Pinpoint the cell where the given text exists, returning its (x, y) midpoint coordinate. 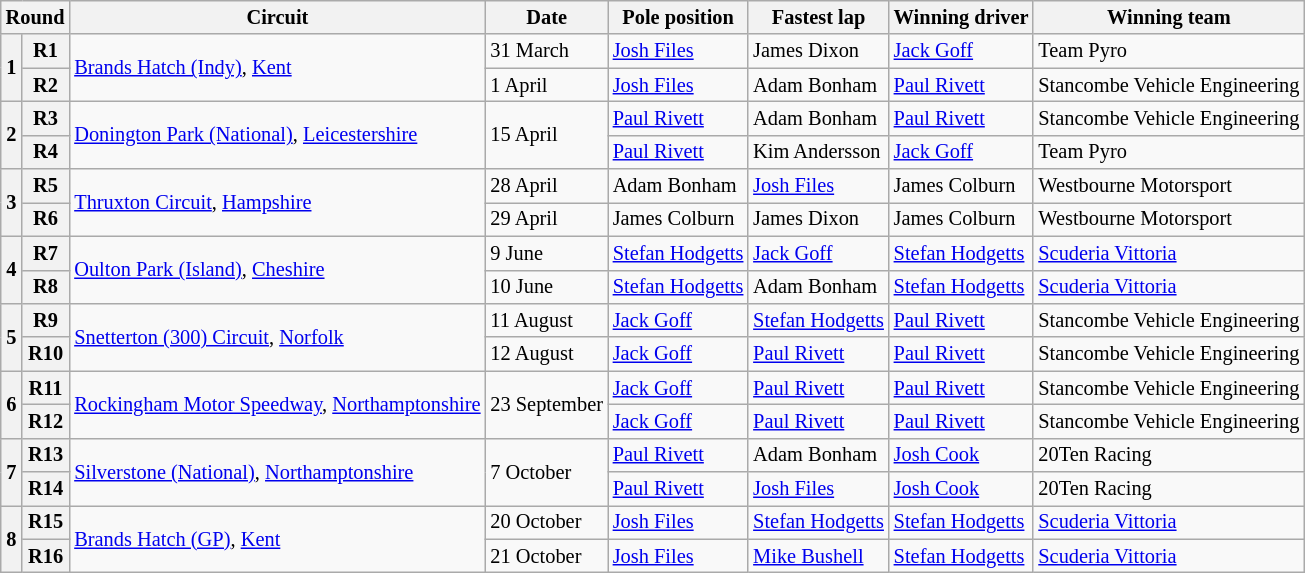
Snetterton (300) Circuit, Norfolk (277, 336)
Mike Bushell (818, 556)
Date (546, 17)
20 October (546, 522)
R9 (46, 320)
28 April (546, 186)
2 (12, 134)
R8 (46, 287)
21 October (546, 556)
R14 (46, 489)
3 (12, 202)
R2 (46, 85)
Pole position (678, 17)
R11 (46, 388)
Donington Park (National), Leicestershire (277, 134)
8 (12, 538)
15 April (546, 134)
R12 (46, 421)
R5 (46, 186)
R4 (46, 152)
Oulton Park (Island), Cheshire (277, 270)
1 (12, 68)
31 March (546, 51)
9 June (546, 253)
Winning team (1168, 17)
Circuit (277, 17)
11 August (546, 320)
10 June (546, 287)
Brands Hatch (Indy), Kent (277, 68)
Thruxton Circuit, Hampshire (277, 202)
Silverstone (National), Northamptonshire (277, 472)
7 October (546, 472)
7 (12, 472)
Round (36, 17)
R13 (46, 455)
5 (12, 336)
R16 (46, 556)
Winning driver (962, 17)
R1 (46, 51)
Fastest lap (818, 17)
29 April (546, 219)
R6 (46, 219)
R15 (46, 522)
12 August (546, 354)
23 September (546, 404)
1 April (546, 85)
Rockingham Motor Speedway, Northamptonshire (277, 404)
R7 (46, 253)
R10 (46, 354)
6 (12, 404)
4 (12, 270)
R3 (46, 118)
Brands Hatch (GP), Kent (277, 538)
Kim Andersson (818, 152)
